Find where the given text appears and provide that cell's center as (x, y) coordinate. 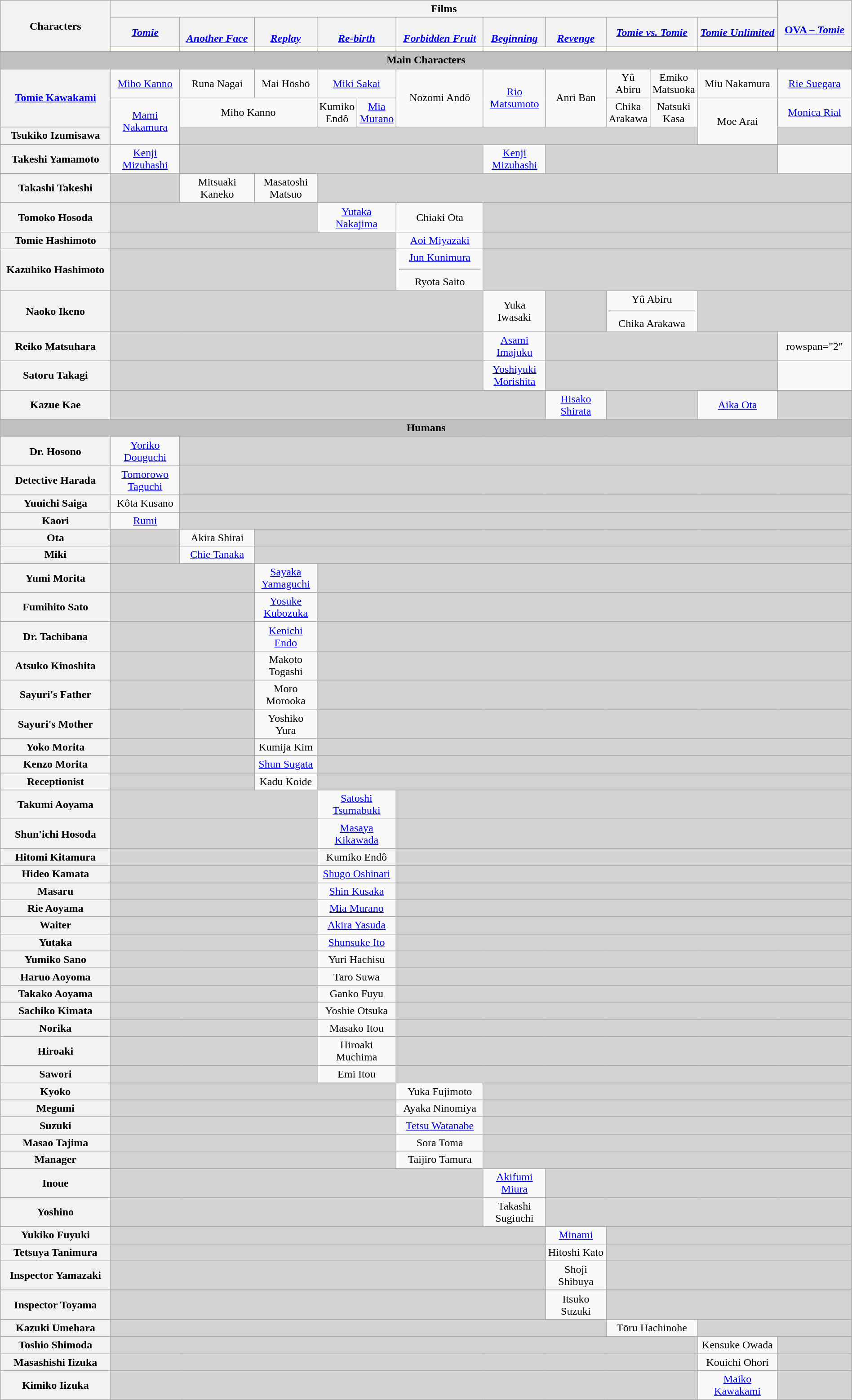
Yoshiyuki Morishita (514, 375)
Masatoshi Matsuo (286, 188)
Mami Nakamura (145, 121)
Waiter (56, 925)
Ganko Fuyu (357, 994)
Hideo Kamata (56, 874)
Satoshi Tsumabuki (357, 805)
Sayuri's Father (56, 694)
Kyoko (56, 1091)
Yoriko Douguchi (145, 451)
Masao Tajima (56, 1143)
Tomie Kawakami (56, 98)
Sayaka Yamaguchi (286, 578)
Hiroaki (56, 1051)
Shugo Oshinari (357, 874)
Emiko Matsuoka (674, 84)
Yoshie Otsuka (357, 1011)
Miu Nakamura (737, 84)
Re-birth (357, 32)
Maiko Kawakami (737, 1385)
Yuri Hachisu (357, 959)
Fumihito Sato (56, 607)
Sawori (56, 1074)
Toshio Shimoda (56, 1345)
Shun Sugata (286, 764)
Masashishi Iizuka (56, 1362)
Emi Itou (357, 1074)
Rio Matsumoto (514, 98)
OVA – Tomie (814, 23)
Humans (426, 428)
Tomorowo Taguchi (145, 481)
Hisako Shirata (576, 405)
Yoshino (56, 1212)
Kazuhiko Hashimoto (56, 269)
Films (444, 9)
Inspector Toyama (56, 1304)
Hitomi Kitamura (56, 857)
Hiroaki Muchima (357, 1051)
Suzuki (56, 1126)
Ayaka Ninomiya (440, 1109)
Takashi Takeshi (56, 188)
Sayuri's Mother (56, 724)
Akifumi Miura (514, 1183)
Hitoshi Kato (576, 1252)
Sachiko Kimata (56, 1011)
Runa Nagai (217, 84)
Kaori (56, 521)
Yoshiko Yura (286, 724)
Replay (286, 32)
Atsuko Kinoshita (56, 666)
Detective Harada (56, 481)
Reiko Matsuhara (56, 347)
Tomie Unlimited (737, 32)
Rumi (145, 521)
Kensuke Owada (737, 1345)
Asami Imajuku (514, 347)
Takeshi Yamamoto (56, 159)
Miki Sakai (357, 84)
Kazue Kae (56, 405)
Chie Tanaka (217, 555)
Aoi Miyazaki (440, 240)
Yukiko Fuyuki (56, 1235)
Monica Rial (814, 112)
Beginning (514, 32)
Kadu Koide (286, 782)
Inoue (56, 1183)
Takumi Aoyama (56, 805)
Masako Itou (357, 1028)
Tomie Hashimoto (56, 240)
Naoko Ikeno (56, 311)
Another Face (217, 32)
Inspector Yamazaki (56, 1276)
Minami (576, 1235)
Megumi (56, 1109)
Norika (56, 1028)
Yosuke Kubozuka (286, 607)
Haruo Aoyoma (56, 976)
Mai Hōshō (286, 84)
Kumija Kim (286, 747)
Aika Ota (737, 405)
Tōru Hachinohe (652, 1328)
Makoto Togashi (286, 666)
Takako Aoyama (56, 994)
Kôta Kusano (145, 503)
Taro Suwa (357, 976)
Manager (56, 1160)
Tomie vs. Tomie (652, 32)
Shun'ichi Hosoda (56, 834)
Yuuichi Saiga (56, 503)
Itsuko Suzuki (576, 1304)
Akira Shirai (217, 538)
Ota (56, 538)
Receptionist (56, 782)
Chiaki Ota (440, 217)
Mitsuaki Kaneko (217, 188)
Tsukiko Izumisawa (56, 136)
Natsuki Kasa (674, 112)
Yumi Morita (56, 578)
Forbidden Fruit (440, 32)
Sora Toma (440, 1143)
Tomoko Hosoda (56, 217)
Tomie (145, 32)
Yuka Iwasaki (514, 311)
Yû AbiruChika Arakawa (652, 311)
Kenzo Morita (56, 764)
Tetsuya Tanimura (56, 1252)
Moe Arai (737, 121)
Masaya Kikawada (357, 834)
Nozomi Andô (440, 98)
Kimiko Iizuka (56, 1385)
Dr. Hosono (56, 451)
Yoko Morita (56, 747)
Anri Ban (576, 98)
Shoji Shibuya (576, 1276)
Takashi Sugiuchi (514, 1212)
Akira Yasuda (357, 925)
Kenichi Endo (286, 636)
Masaru (56, 891)
Revenge (576, 32)
Rie Aoyama (56, 908)
Characters (56, 26)
Shin Kusaka (357, 891)
Moro Morooka (286, 694)
Main Characters (426, 60)
Yuka Fujimoto (440, 1091)
rowspan="2" (814, 347)
Tetsu Watanabe (440, 1126)
Rie Suegara (814, 84)
Yutaka (56, 942)
Yutaka Nakajima (357, 217)
Jun KunimuraRyota Saito (440, 269)
Yumiko Sano (56, 959)
Yû Abiru (628, 84)
Satoru Takagi (56, 375)
Dr. Tachibana (56, 636)
Shunsuke Ito (357, 942)
Miki (56, 555)
Taijiro Tamura (440, 1160)
Kazuki Umehara (56, 1328)
Chika Arakawa (628, 112)
Kouichi Ohori (737, 1362)
